Pinpoint the cell where the given text exists, returning its [x, y] midpoint coordinate. 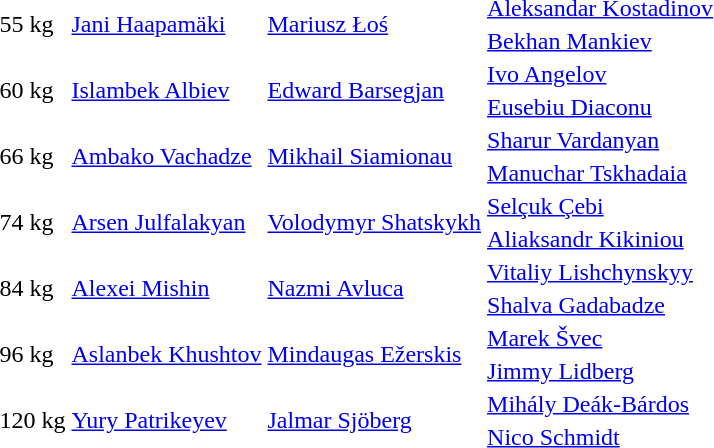
Islambek Albiev [166, 90]
Mikhail Siamionau [374, 156]
Alexei Mishin [166, 288]
Ambako Vachadze [166, 156]
Mindaugas Ežerskis [374, 354]
Nazmi Avluca [374, 288]
Volodymyr Shatskykh [374, 222]
Edward Barsegjan [374, 90]
Arsen Julfalakyan [166, 222]
Aslanbek Khushtov [166, 354]
